Identify which cell holds the provided text, then report its (x, y) central coordinate. 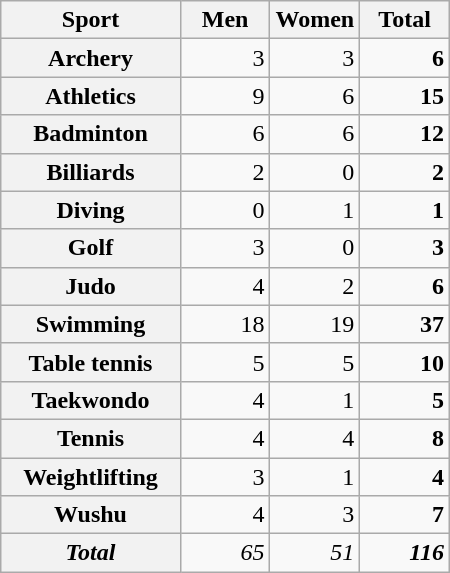
Tennis (90, 438)
Sport (90, 20)
Golf (90, 248)
65 (225, 553)
15 (405, 96)
51 (315, 553)
Table tennis (90, 362)
Diving (90, 210)
37 (405, 324)
Athletics (90, 96)
Taekwondo (90, 400)
12 (405, 134)
8 (405, 438)
18 (225, 324)
9 (225, 96)
Swimming (90, 324)
19 (315, 324)
7 (405, 515)
Weightlifting (90, 477)
Wushu (90, 515)
Women (315, 20)
Judo (90, 286)
116 (405, 553)
10 (405, 362)
Billiards (90, 172)
Men (225, 20)
Archery (90, 58)
Badminton (90, 134)
